Return [x, y] of the center of cell containing provided text 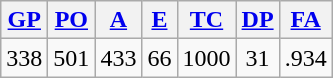
A [118, 20]
.934 [306, 58]
338 [24, 58]
E [160, 20]
433 [118, 58]
1000 [206, 58]
66 [160, 58]
31 [258, 58]
501 [72, 58]
FA [306, 20]
PO [72, 20]
GP [24, 20]
DP [258, 20]
TC [206, 20]
